Pinpoint the cell where the given text exists, returning its [X, Y] midpoint coordinate. 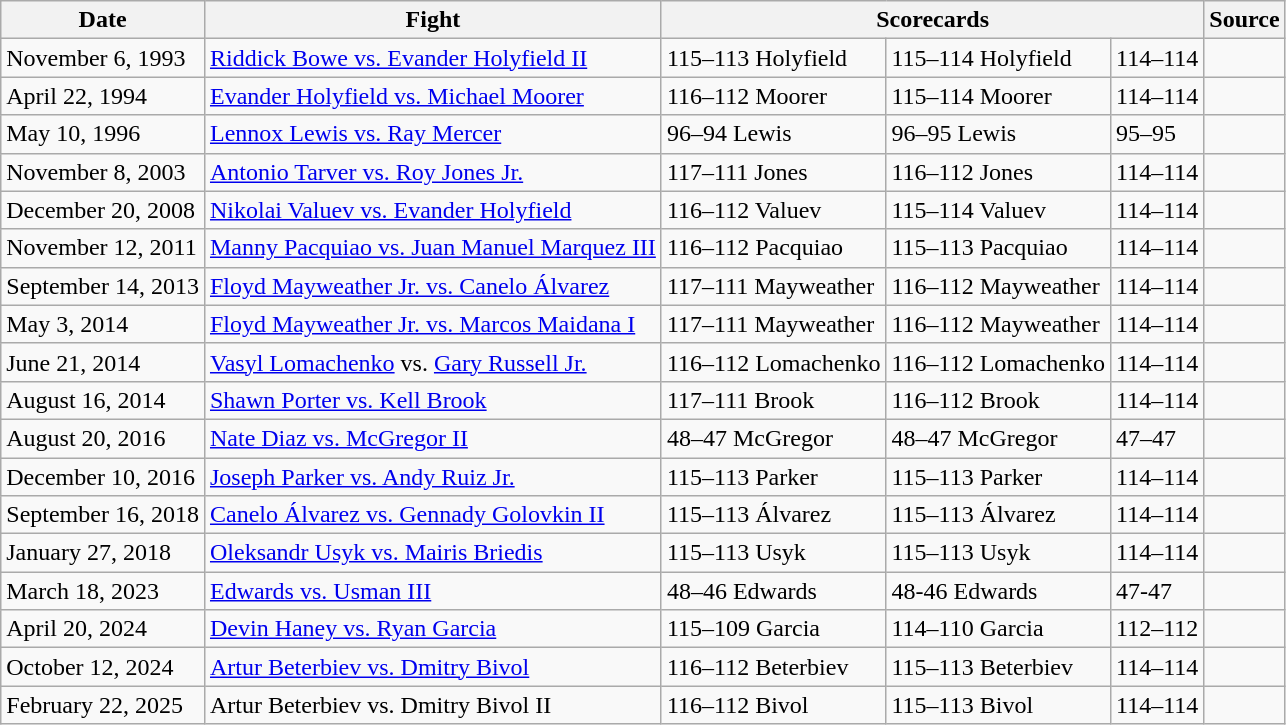
Manny Pacquiao vs. Juan Manuel Marquez III [432, 248]
Source [1244, 20]
Date [103, 20]
March 18, 2023 [103, 591]
115–114 Valuev [998, 210]
Evander Holyfield vs. Michael Moorer [432, 96]
Vasyl Lomachenko vs. Gary Russell Jr. [432, 362]
115–113 Holyfield [774, 58]
April 20, 2024 [103, 629]
96–94 Lewis [774, 134]
April 22, 1994 [103, 96]
Joseph Parker vs. Andy Ruiz Jr. [432, 477]
117–111 Brook [774, 400]
Floyd Mayweather Jr. vs. Canelo Álvarez [432, 286]
December 20, 2008 [103, 210]
August 20, 2016 [103, 438]
Lennox Lewis vs. Ray Mercer [432, 134]
Scorecards [932, 20]
February 22, 2025 [103, 705]
Fight [432, 20]
48-46 Edwards [998, 591]
Nikolai Valuev vs. Evander Holyfield [432, 210]
95–95 [1158, 134]
48–46 Edwards [774, 591]
116–112 Brook [998, 400]
Oleksandr Usyk vs. Mairis Briedis [432, 553]
116–112 Bivol [774, 705]
June 21, 2014 [103, 362]
115–114 Moorer [998, 96]
September 14, 2013 [103, 286]
47-47 [1158, 591]
May 10, 1996 [103, 134]
Shawn Porter vs. Kell Brook [432, 400]
115–114 Holyfield [998, 58]
Devin Haney vs. Ryan Garcia [432, 629]
May 3, 2014 [103, 324]
116–112 Jones [998, 172]
116–112 Valuev [774, 210]
115–113 Bivol [998, 705]
117–111 Jones [774, 172]
January 27, 2018 [103, 553]
September 16, 2018 [103, 515]
August 16, 2014 [103, 400]
116–112 Pacquiao [774, 248]
96–95 Lewis [998, 134]
Nate Diaz vs. McGregor II [432, 438]
115–109 Garcia [774, 629]
Artur Beterbiev vs. Dmitry Bivol [432, 667]
112–112 [1158, 629]
47–47 [1158, 438]
Riddick Bowe vs. Evander Holyfield II [432, 58]
Edwards vs. Usman III [432, 591]
115–113 Pacquiao [998, 248]
November 12, 2011 [103, 248]
116–112 Moorer [774, 96]
116–112 Beterbiev [774, 667]
Antonio Tarver vs. Roy Jones Jr. [432, 172]
October 12, 2024 [103, 667]
Floyd Mayweather Jr. vs. Marcos Maidana I [432, 324]
Canelo Álvarez vs. Gennady Golovkin II [432, 515]
November 6, 1993 [103, 58]
114–110 Garcia [998, 629]
November 8, 2003 [103, 172]
December 10, 2016 [103, 477]
115–113 Beterbiev [998, 667]
Artur Beterbiev vs. Dmitry Bivol II [432, 705]
